From the cell containing the given text, extract its center point as [X, Y] coordinate. 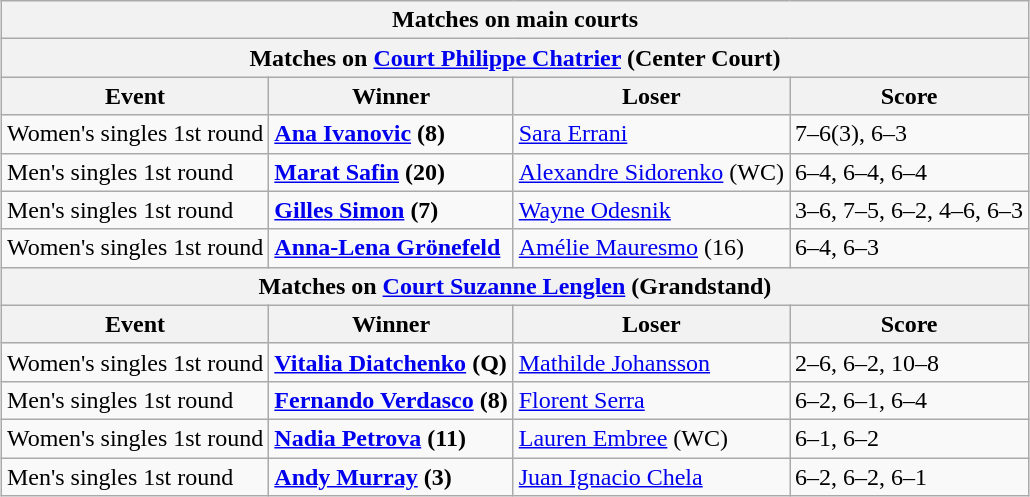
Juan Ignacio Chela [651, 477]
Mathilde Johansson [651, 362]
6–4, 6–3 [910, 248]
6–4, 6–4, 6–4 [910, 172]
6–2, 6–2, 6–1 [910, 477]
Gilles Simon (7) [391, 210]
6–2, 6–1, 6–4 [910, 400]
Anna-Lena Grönefeld [391, 248]
Sara Errani [651, 134]
7–6(3), 6–3 [910, 134]
2–6, 6–2, 10–8 [910, 362]
Alexandre Sidorenko (WC) [651, 172]
Fernando Verdasco (8) [391, 400]
Vitalia Diatchenko (Q) [391, 362]
Florent Serra [651, 400]
Ana Ivanovic (8) [391, 134]
Amélie Mauresmo (16) [651, 248]
6–1, 6–2 [910, 438]
Lauren Embree (WC) [651, 438]
Matches on Court Suzanne Lenglen (Grandstand) [514, 286]
Nadia Petrova (11) [391, 438]
Matches on main courts [514, 20]
Wayne Odesnik [651, 210]
3–6, 7–5, 6–2, 4–6, 6–3 [910, 210]
Marat Safin (20) [391, 172]
Andy Murray (3) [391, 477]
Matches on Court Philippe Chatrier (Center Court) [514, 58]
